Detect which cell encompasses the target text, then output its [x, y] center coordinate. 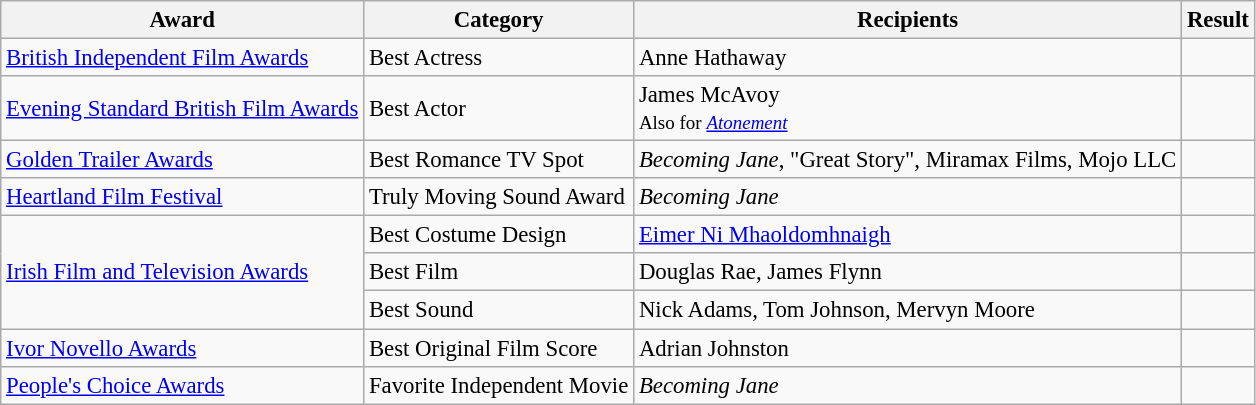
Result [1218, 20]
Golden Trailer Awards [182, 160]
James McAvoyAlso for Atonement [908, 108]
Category [499, 20]
Best Film [499, 273]
Truly Moving Sound Award [499, 197]
Douglas Rae, James Flynn [908, 273]
Best Original Film Score [499, 348]
Eimer Ni Mhaoldomhnaigh [908, 235]
Irish Film and Television Awards [182, 272]
Favorite Independent Movie [499, 385]
Becoming Jane, "Great Story", Miramax Films, Mojo LLC [908, 160]
Anne Hathaway [908, 58]
Recipients [908, 20]
Evening Standard British Film Awards [182, 108]
Adrian Johnston [908, 348]
Ivor Novello Awards [182, 348]
Best Costume Design [499, 235]
Award [182, 20]
Best Sound [499, 310]
Best Actress [499, 58]
Nick Adams, Tom Johnson, Mervyn Moore [908, 310]
Best Romance TV Spot [499, 160]
Heartland Film Festival [182, 197]
British Independent Film Awards [182, 58]
Best Actor [499, 108]
People's Choice Awards [182, 385]
